Find where the given text appears and provide that cell's center as [X, Y] coordinate. 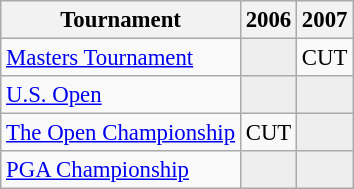
The Open Championship [121, 133]
PGA Championship [121, 170]
2007 [325, 20]
U.S. Open [121, 95]
Masters Tournament [121, 58]
Tournament [121, 20]
2006 [268, 20]
